Pinpoint the cell where the given text exists, returning its [X, Y] midpoint coordinate. 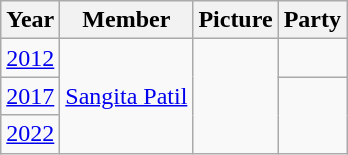
Party [312, 20]
Member [126, 20]
Sangita Patil [126, 96]
2017 [30, 96]
Year [30, 20]
2012 [30, 58]
Picture [236, 20]
2022 [30, 134]
